For the text-containing cell, return its midpoint in [X, Y] coordinate format. 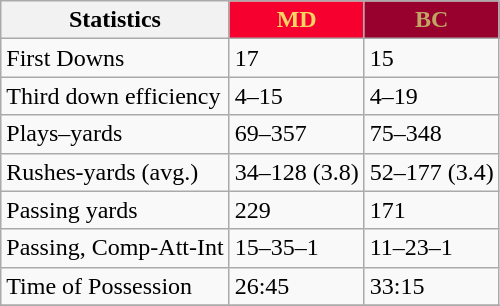
15 [432, 58]
First Downs [115, 58]
MD [296, 20]
Passing, Comp-Att-Int [115, 248]
Passing yards [115, 210]
229 [296, 210]
11–23–1 [432, 248]
BC [432, 20]
52–177 (3.4) [432, 172]
4–19 [432, 96]
33:15 [432, 286]
75–348 [432, 134]
Time of Possession [115, 286]
34–128 (3.8) [296, 172]
15–35–1 [296, 248]
Plays–yards [115, 134]
171 [432, 210]
Rushes-yards (avg.) [115, 172]
Third down efficiency [115, 96]
17 [296, 58]
69–357 [296, 134]
4–15 [296, 96]
Statistics [115, 20]
26:45 [296, 286]
